Locate the cell with the specified text and output its [x, y] center coordinate. 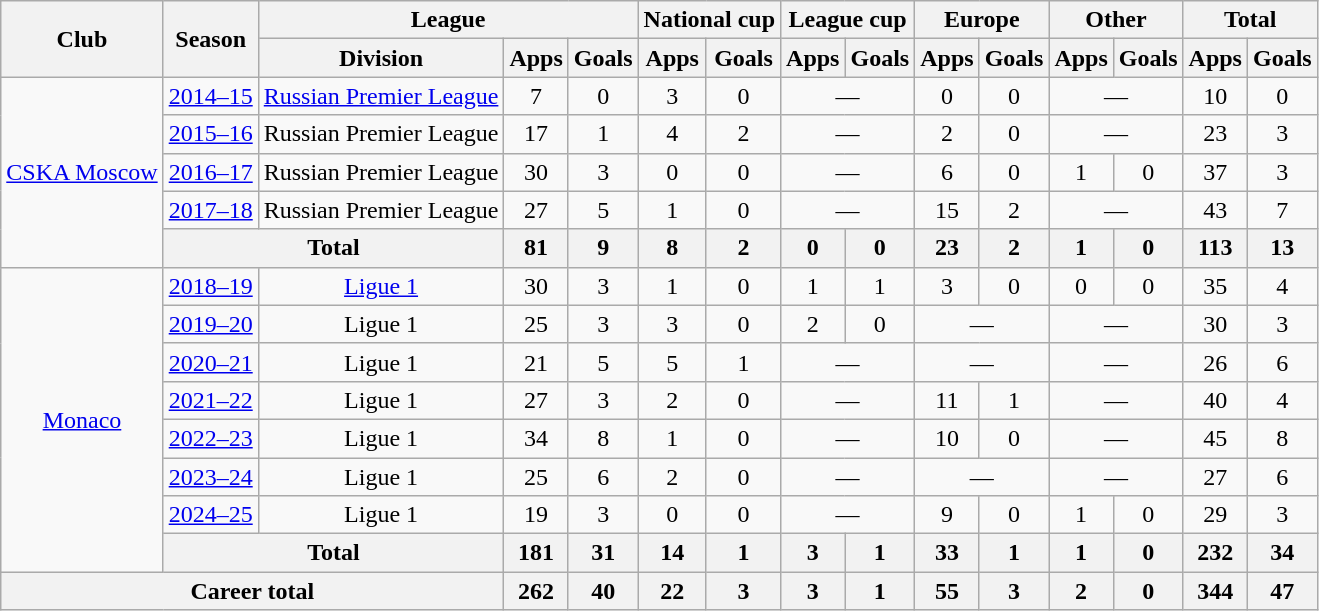
National cup [709, 20]
262 [536, 591]
2022–23 [210, 438]
47 [1282, 591]
Club [82, 39]
45 [1215, 438]
181 [536, 553]
81 [536, 248]
15 [947, 210]
43 [1215, 210]
55 [947, 591]
2014–15 [210, 96]
Other [1116, 20]
Monaco [82, 419]
22 [672, 591]
11 [947, 400]
League [448, 20]
2019–20 [210, 324]
344 [1215, 591]
Career total [252, 591]
31 [603, 553]
2017–18 [210, 210]
2020–21 [210, 362]
2018–19 [210, 286]
Season [210, 39]
2015–16 [210, 134]
29 [1215, 515]
232 [1215, 553]
21 [536, 362]
14 [672, 553]
2021–22 [210, 400]
17 [536, 134]
37 [1215, 172]
19 [536, 515]
League cup [848, 20]
2016–17 [210, 172]
Europe [982, 20]
Division [381, 58]
2024–25 [210, 515]
35 [1215, 286]
26 [1215, 362]
33 [947, 553]
13 [1282, 248]
113 [1215, 248]
2023–24 [210, 477]
CSKA Moscow [82, 172]
